For the text-containing cell, return its midpoint in [X, Y] coordinate format. 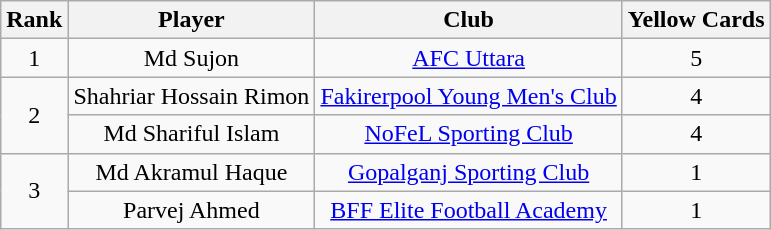
Md Shariful Islam [192, 134]
Yellow Cards [696, 20]
Shahriar Hossain Rimon [192, 96]
Rank [34, 20]
3 [34, 191]
2 [34, 115]
NoFeL Sporting Club [468, 134]
5 [696, 58]
Md Akramul Haque [192, 172]
Parvej Ahmed [192, 210]
Fakirerpool Young Men's Club [468, 96]
Gopalganj Sporting Club [468, 172]
Md Sujon [192, 58]
Player [192, 20]
AFC Uttara [468, 58]
BFF Elite Football Academy [468, 210]
Club [468, 20]
